Capture the cell that displays the provided text and extract its [X, Y] central coordinate. 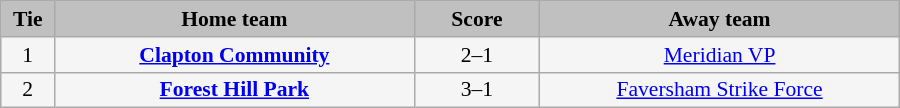
2–1 [477, 55]
Meridian VP [720, 55]
Clapton Community [234, 55]
2 [28, 90]
3–1 [477, 90]
Tie [28, 19]
Forest Hill Park [234, 90]
1 [28, 55]
Score [477, 19]
Faversham Strike Force [720, 90]
Home team [234, 19]
Away team [720, 19]
